Find where the given text appears and provide that cell's center as [X, Y] coordinate. 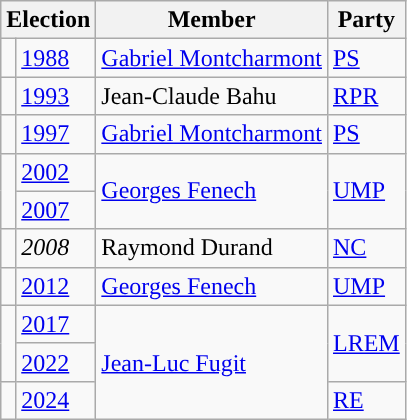
2024 [56, 400]
LREM [366, 343]
Raymond Durand [212, 248]
1997 [56, 134]
Member [212, 20]
2012 [56, 286]
Jean-Claude Bahu [212, 96]
1988 [56, 58]
Election [48, 20]
2022 [56, 362]
NC [366, 248]
2008 [56, 248]
2007 [56, 210]
2002 [56, 172]
1993 [56, 96]
Party [366, 20]
RPR [366, 96]
2017 [56, 324]
Jean-Luc Fugit [212, 362]
RE [366, 400]
